Output the (X, Y) coordinate of the center of the cell containing the given text.  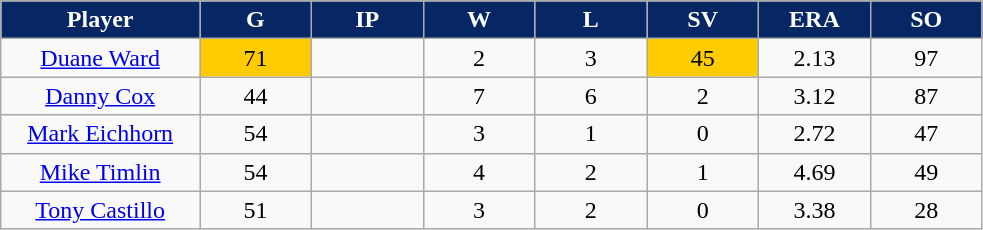
SV (703, 20)
IP (367, 20)
45 (703, 58)
Mike Timlin (100, 172)
3.38 (815, 210)
2.13 (815, 58)
4.69 (815, 172)
Player (100, 20)
Mark Eichhorn (100, 134)
L (591, 20)
44 (256, 96)
47 (926, 134)
87 (926, 96)
G (256, 20)
2.72 (815, 134)
71 (256, 58)
Duane Ward (100, 58)
7 (479, 96)
ERA (815, 20)
51 (256, 210)
4 (479, 172)
49 (926, 172)
97 (926, 58)
Danny Cox (100, 96)
Tony Castillo (100, 210)
SO (926, 20)
28 (926, 210)
W (479, 20)
6 (591, 96)
3.12 (815, 96)
